Return [X, Y] of the center of cell containing provided text 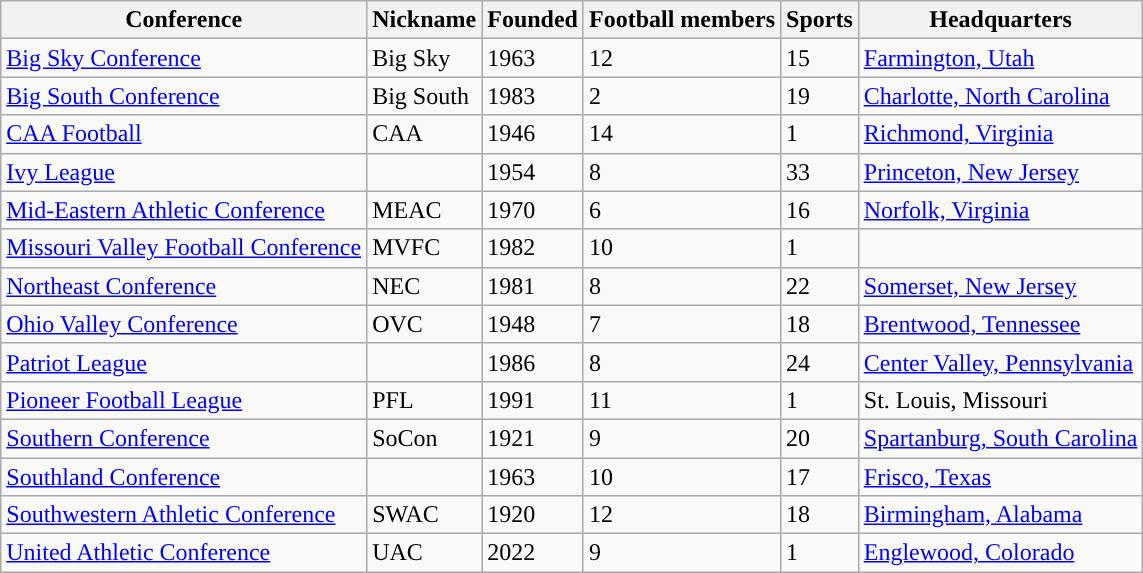
Football members [682, 20]
20 [820, 438]
Frisco, Texas [1000, 477]
UAC [424, 553]
2 [682, 96]
1954 [533, 172]
Spartanburg, South Carolina [1000, 438]
Conference [184, 20]
11 [682, 400]
1970 [533, 210]
Pioneer Football League [184, 400]
MEAC [424, 210]
1920 [533, 515]
1981 [533, 286]
Headquarters [1000, 20]
17 [820, 477]
33 [820, 172]
19 [820, 96]
United Athletic Conference [184, 553]
Southern Conference [184, 438]
Brentwood, Tennessee [1000, 324]
1983 [533, 96]
6 [682, 210]
1948 [533, 324]
Farmington, Utah [1000, 58]
Big Sky Conference [184, 58]
Ivy League [184, 172]
Center Valley, Pennsylvania [1000, 362]
Birmingham, Alabama [1000, 515]
Norfolk, Virginia [1000, 210]
15 [820, 58]
1946 [533, 134]
St. Louis, Missouri [1000, 400]
CAA Football [184, 134]
SWAC [424, 515]
PFL [424, 400]
OVC [424, 324]
Charlotte, North Carolina [1000, 96]
Big South [424, 96]
CAA [424, 134]
Patriot League [184, 362]
Northeast Conference [184, 286]
2022 [533, 553]
Founded [533, 20]
Missouri Valley Football Conference [184, 248]
1982 [533, 248]
Southwestern Athletic Conference [184, 515]
Big South Conference [184, 96]
SoCon [424, 438]
Richmond, Virginia [1000, 134]
1921 [533, 438]
Sports [820, 20]
7 [682, 324]
MVFC [424, 248]
24 [820, 362]
14 [682, 134]
Princeton, New Jersey [1000, 172]
NEC [424, 286]
Southland Conference [184, 477]
1991 [533, 400]
Nickname [424, 20]
Englewood, Colorado [1000, 553]
1986 [533, 362]
Ohio Valley Conference [184, 324]
Mid-Eastern Athletic Conference [184, 210]
16 [820, 210]
Somerset, New Jersey [1000, 286]
22 [820, 286]
Big Sky [424, 58]
